Search for the cell housing the specified text and yield its [X, Y] center coordinate. 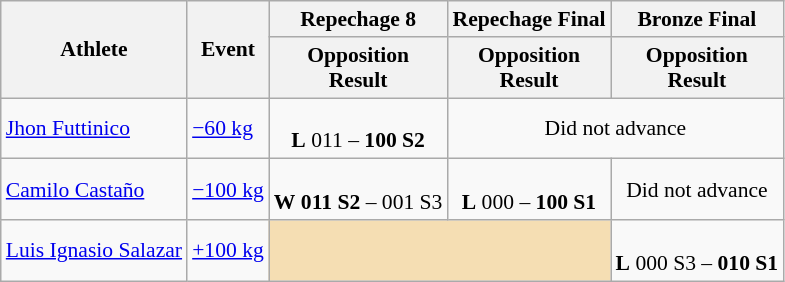
Bronze Final [698, 19]
L 000 S3 – 010 S1 [698, 250]
Camilo Castaño [94, 190]
L 011 – 100 S2 [358, 128]
L 000 – 100 S1 [528, 190]
Jhon Futtinico [94, 128]
+100 kg [228, 250]
−60 kg [228, 128]
−100 kg [228, 190]
Repechage 8 [358, 19]
Athlete [94, 50]
Repechage Final [528, 19]
Luis Ignasio Salazar [94, 250]
W 011 S2 – 001 S3 [358, 190]
Event [228, 50]
